Find where the given text appears and provide that cell's center as (x, y) coordinate. 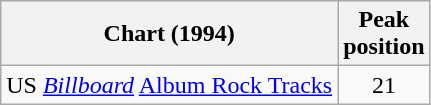
Peakposition (384, 34)
US Billboard Album Rock Tracks (170, 85)
21 (384, 85)
Chart (1994) (170, 34)
